For the text-containing cell, return its midpoint in [X, Y] coordinate format. 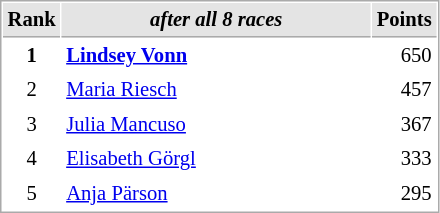
Elisabeth Görgl [216, 158]
Rank [32, 20]
3 [32, 124]
Maria Riesch [216, 90]
Anja Pärson [216, 194]
2 [32, 90]
333 [404, 158]
Points [404, 20]
4 [32, 158]
367 [404, 124]
5 [32, 194]
after all 8 races [216, 20]
457 [404, 90]
1 [32, 56]
295 [404, 194]
650 [404, 56]
Lindsey Vonn [216, 56]
Julia Mancuso [216, 124]
